Detect which cell encompasses the target text, then output its [X, Y] center coordinate. 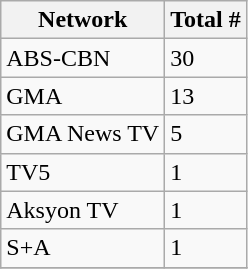
S+A [83, 248]
5 [206, 134]
GMA News TV [83, 134]
13 [206, 96]
ABS-CBN [83, 58]
Aksyon TV [83, 210]
30 [206, 58]
GMA [83, 96]
Network [83, 20]
TV5 [83, 172]
Total # [206, 20]
